Find where the given text appears and provide that cell's center as [X, Y] coordinate. 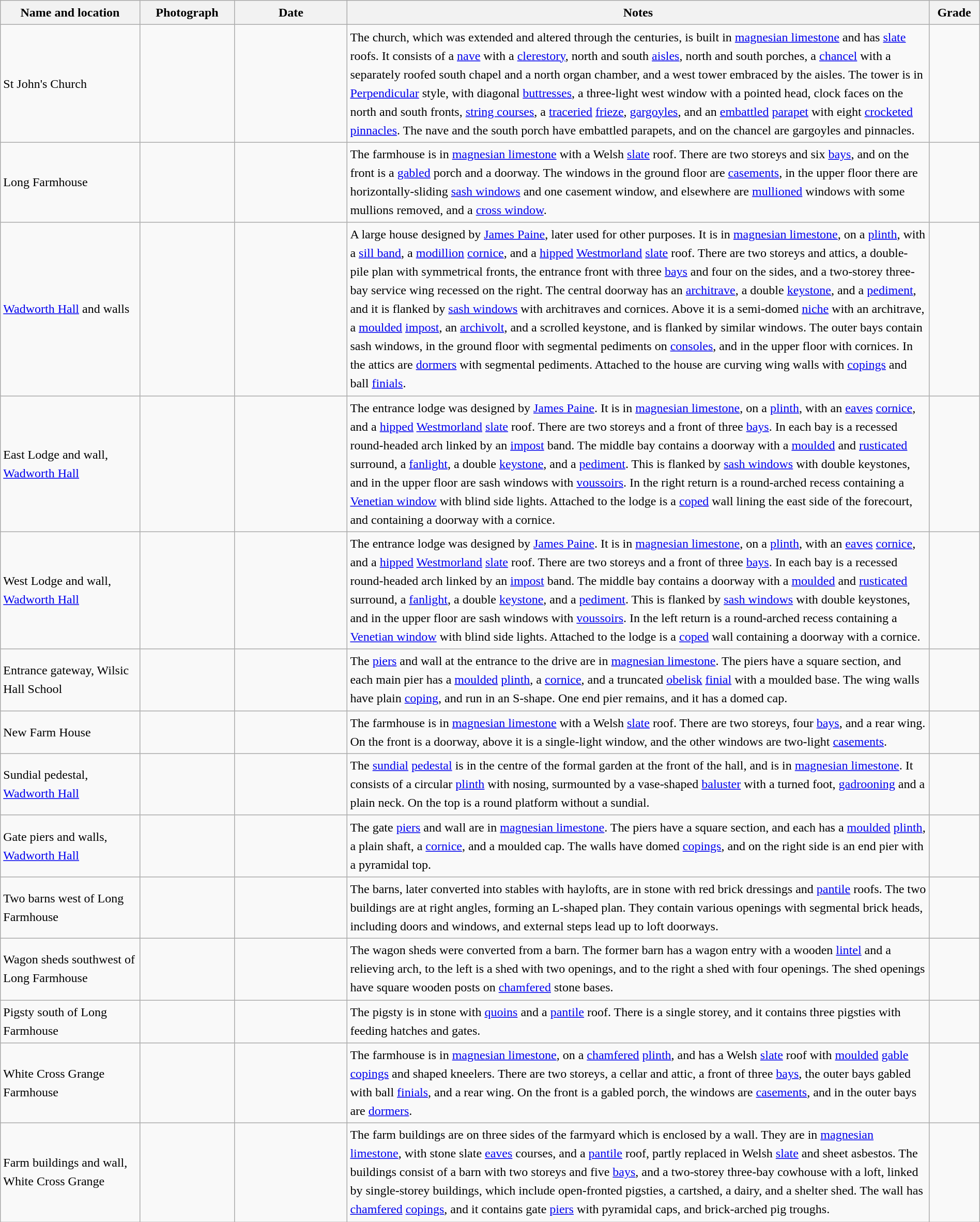
St John's Church [70, 84]
White Cross Grange Farmhouse [70, 1083]
Name and location [70, 12]
Farm buildings and wall,White Cross Grange [70, 1173]
The pigsty is in stone with quoins and a pantile roof. There is a single storey, and it contains three pigsties with feeding hatches and gates. [638, 1022]
Date [291, 12]
Two barns west of Long Farmhouse [70, 907]
Grade [954, 12]
Wadworth Hall and walls [70, 309]
Gate piers and walls, Wadworth Hall [70, 846]
Notes [638, 12]
Pigsty south of Long Farmhouse [70, 1022]
Sundial pedestal, Wadworth Hall [70, 784]
West Lodge and wall, Wadworth Hall [70, 591]
Photograph [187, 12]
Long Farmhouse [70, 182]
East Lodge and wall, Wadworth Hall [70, 463]
Entrance gateway, Wilsic Hall School [70, 680]
New Farm House [70, 732]
Wagon sheds southwest of Long Farmhouse [70, 969]
